Identify which cell holds the provided text, then report its (X, Y) central coordinate. 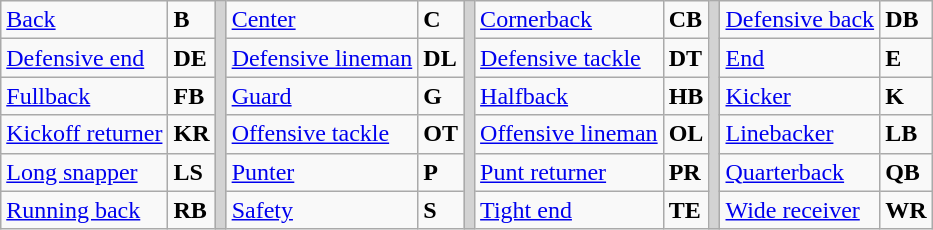
KR (192, 134)
End (800, 58)
Punt returner (570, 172)
CB (686, 20)
C (441, 20)
Center (322, 20)
Tight end (570, 210)
Defensive end (84, 58)
P (441, 172)
OL (686, 134)
TE (686, 210)
Offensive tackle (322, 134)
B (192, 20)
Running back (84, 210)
RB (192, 210)
LB (906, 134)
HB (686, 96)
OT (441, 134)
DB (906, 20)
Linebacker (800, 134)
WR (906, 210)
Long snapper (84, 172)
Fullback (84, 96)
Guard (322, 96)
LS (192, 172)
Defensive lineman (322, 58)
Punter (322, 172)
PR (686, 172)
Cornerback (570, 20)
FB (192, 96)
S (441, 210)
Wide receiver (800, 210)
E (906, 58)
Halfback (570, 96)
K (906, 96)
DE (192, 58)
DL (441, 58)
Back (84, 20)
QB (906, 172)
Defensive tackle (570, 58)
DT (686, 58)
Kickoff returner (84, 134)
G (441, 96)
Offensive lineman (570, 134)
Kicker (800, 96)
Quarterback (800, 172)
Defensive back (800, 20)
Safety (322, 210)
